Provide the (X, Y) coordinate of the cell's center where the given text is located.  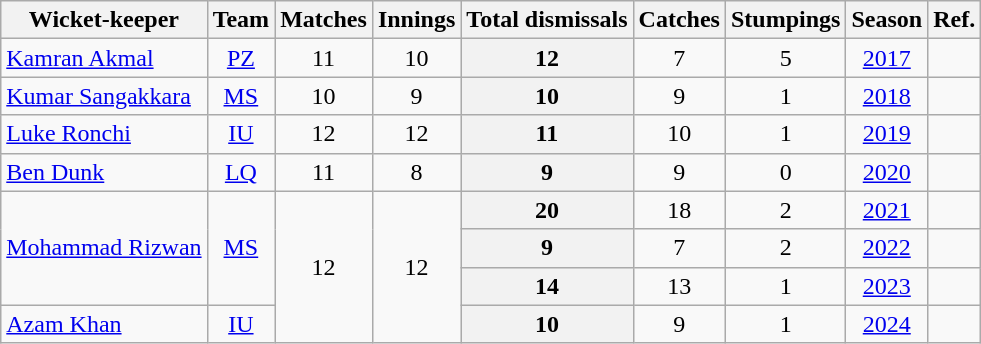
Ben Dunk (104, 172)
Ref. (954, 20)
2024 (887, 324)
2021 (887, 210)
Season (887, 20)
20 (547, 210)
2018 (887, 96)
2019 (887, 134)
14 (547, 286)
PZ (241, 58)
13 (679, 286)
Stumpings (785, 20)
2023 (887, 286)
8 (416, 172)
Catches (679, 20)
2017 (887, 58)
Matches (324, 20)
Mohammad Rizwan (104, 248)
2022 (887, 248)
2020 (887, 172)
Wicket-keeper (104, 20)
Azam Khan (104, 324)
Kamran Akmal (104, 58)
Total dismissals (547, 20)
Team (241, 20)
0 (785, 172)
Luke Ronchi (104, 134)
Kumar Sangakkara (104, 96)
5 (785, 58)
Innings (416, 20)
LQ (241, 172)
18 (679, 210)
